Find where the given text appears and provide that cell's center as (x, y) coordinate. 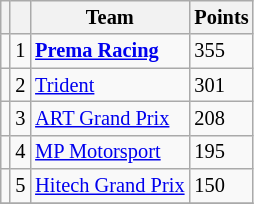
301 (221, 85)
Trident (110, 85)
MP Motorsport (110, 152)
195 (221, 152)
Prema Racing (110, 51)
Team (110, 17)
1 (20, 51)
4 (20, 152)
208 (221, 118)
Points (221, 17)
5 (20, 186)
2 (20, 85)
Hitech Grand Prix (110, 186)
150 (221, 186)
3 (20, 118)
355 (221, 51)
ART Grand Prix (110, 118)
